Return the [x, y] coordinate for the center point of the cell that contains the specified text.  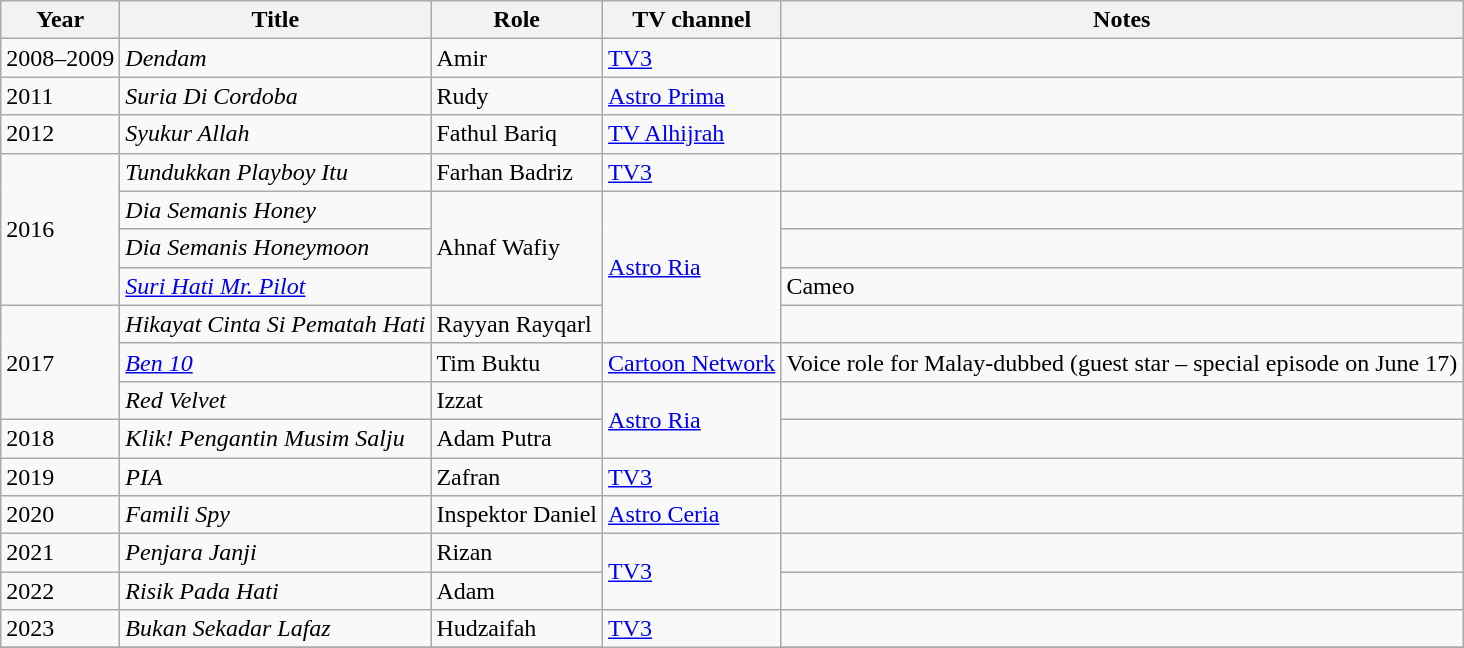
Famili Spy [276, 515]
Year [60, 20]
Suri Hati Mr. Pilot [276, 286]
Suria Di Cordoba [276, 96]
Rudy [517, 96]
Red Velvet [276, 400]
Inspektor Daniel [517, 515]
Astro Ceria [692, 515]
2023 [60, 629]
Adam [517, 591]
2021 [60, 553]
Tim Buktu [517, 362]
Izzat [517, 400]
TV Alhijrah [692, 134]
Dia Semanis Honey [276, 210]
Adam Putra [517, 438]
Tundukkan Playboy Itu [276, 172]
Rayyan Rayqarl [517, 324]
Title [276, 20]
2012 [60, 134]
PIA [276, 477]
Amir [517, 58]
Risik Pada Hati [276, 591]
Rizan [517, 553]
Dendam [276, 58]
Ben 10 [276, 362]
2018 [60, 438]
2008–2009 [60, 58]
Cameo [1122, 286]
Voice role for Malay-dubbed (guest star – special episode on June 17) [1122, 362]
Cartoon Network [692, 362]
2020 [60, 515]
2011 [60, 96]
Zafran [517, 477]
2022 [60, 591]
Penjara Janji [276, 553]
Hikayat Cinta Si Pematah Hati [276, 324]
Fathul Bariq [517, 134]
TV channel [692, 20]
Hudzaifah [517, 629]
Bukan Sekadar Lafaz [276, 629]
Farhan Badriz [517, 172]
2019 [60, 477]
Dia Semanis Honeymoon [276, 248]
Ahnaf Wafiy [517, 248]
Notes [1122, 20]
2017 [60, 362]
Syukur Allah [276, 134]
Klik! Pengantin Musim Salju [276, 438]
Astro Prima [692, 96]
Role [517, 20]
2016 [60, 229]
